From the cell containing the given text, extract its center point as [x, y] coordinate. 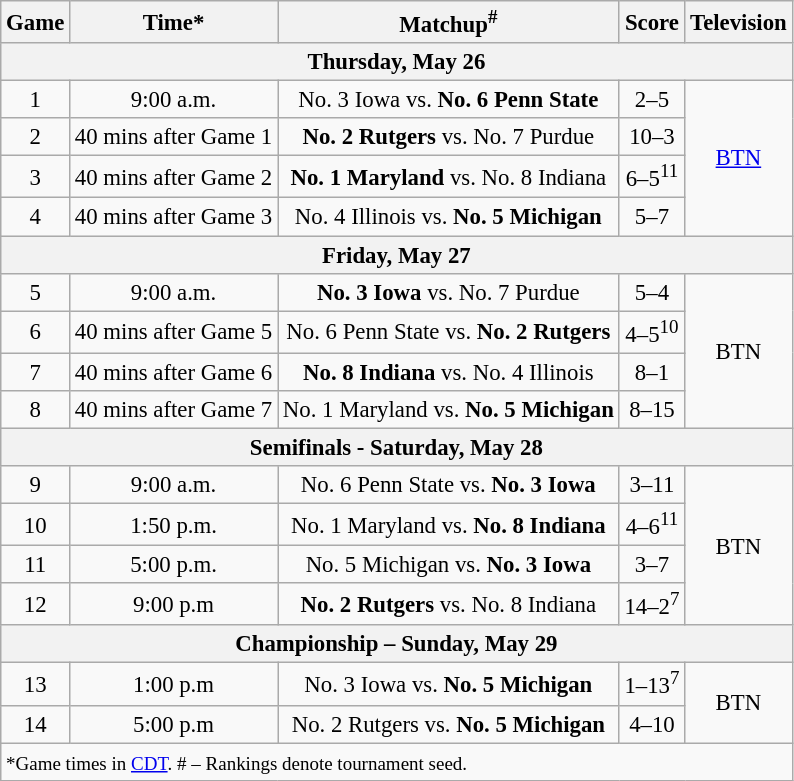
Game [36, 22]
5:00 p.m. [174, 565]
No. 1 Maryland vs. No. 5 Michigan [449, 410]
No. 5 Michigan vs. No. 3 Iowa [449, 565]
Matchup# [449, 22]
3 [36, 177]
12 [36, 604]
1–137 [652, 684]
40 mins after Game 7 [174, 410]
No. 3 Iowa vs. No. 6 Penn State [449, 100]
No. 2 Rutgers vs. No. 5 Michigan [449, 724]
8–15 [652, 410]
Time* [174, 22]
1:00 p.m [174, 684]
No. 6 Penn State vs. No. 3 Iowa [449, 485]
4–10 [652, 724]
5–4 [652, 292]
No. 8 Indiana vs. No. 4 Illinois [449, 372]
5–7 [652, 217]
No. 6 Penn State vs. No. 2 Rutgers [449, 332]
7 [36, 372]
8 [36, 410]
10–3 [652, 137]
3–7 [652, 565]
14–27 [652, 604]
13 [36, 684]
4–611 [652, 524]
2–5 [652, 100]
4 [36, 217]
No. 3 Iowa vs. No. 5 Michigan [449, 684]
Friday, May 27 [396, 255]
9 [36, 485]
9:00 p.m [174, 604]
Score [652, 22]
5:00 p.m [174, 724]
14 [36, 724]
40 mins after Game 6 [174, 372]
No. 2 Rutgers vs. No. 8 Indiana [449, 604]
40 mins after Game 1 [174, 137]
Thursday, May 26 [396, 62]
6–511 [652, 177]
5 [36, 292]
4–510 [652, 332]
3–11 [652, 485]
11 [36, 565]
No. 2 Rutgers vs. No. 7 Purdue [449, 137]
Television [738, 22]
No. 4 Illinois vs. No. 5 Michigan [449, 217]
2 [36, 137]
10 [36, 524]
40 mins after Game 2 [174, 177]
40 mins after Game 3 [174, 217]
1:50 p.m. [174, 524]
8–1 [652, 372]
No. 3 Iowa vs. No. 7 Purdue [449, 292]
40 mins after Game 5 [174, 332]
Semifinals - Saturday, May 28 [396, 447]
*Game times in CDT. # – Rankings denote tournament seed. [396, 762]
6 [36, 332]
1 [36, 100]
Championship – Sunday, May 29 [396, 644]
